Extract the [x, y] coordinate from the center of the cell holding the provided text.  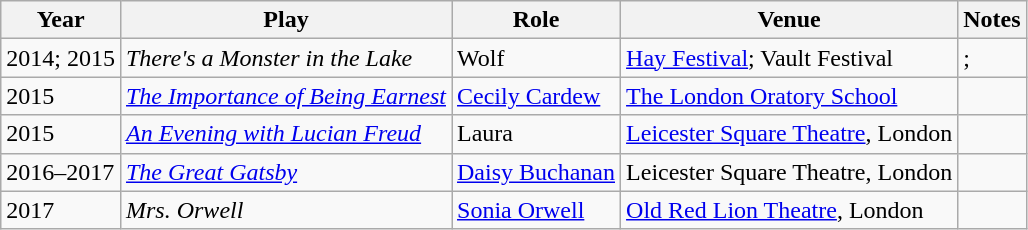
The Importance of Being Earnest [286, 96]
Venue [790, 20]
Role [536, 20]
Wolf [536, 58]
Play [286, 20]
Old Red Lion Theatre, London [790, 210]
Laura [536, 134]
The Great Gatsby [286, 172]
There's a Monster in the Lake [286, 58]
An Evening with Lucian Freud [286, 134]
Notes [992, 20]
The London Oratory School [790, 96]
; [992, 58]
Cecily Cardew [536, 96]
Year [61, 20]
Hay Festival; Vault Festival [790, 58]
2014; 2015 [61, 58]
Daisy Buchanan [536, 172]
2016–2017 [61, 172]
Sonia Orwell [536, 210]
2017 [61, 210]
Mrs. Orwell [286, 210]
